Determine the [x, y] coordinate at the center of the cell enclosing the given text.  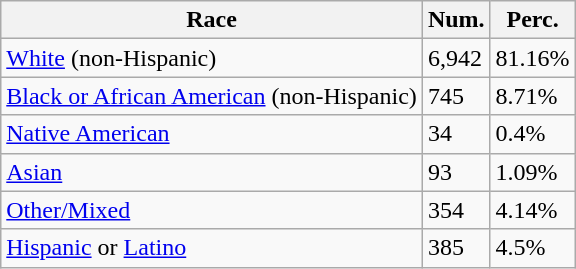
6,942 [456, 58]
1.09% [532, 172]
93 [456, 172]
White (non-Hispanic) [212, 58]
Num. [456, 20]
81.16% [532, 58]
0.4% [532, 134]
Black or African American (non-Hispanic) [212, 96]
Other/Mixed [212, 210]
Native American [212, 134]
354 [456, 210]
Race [212, 20]
Hispanic or Latino [212, 248]
745 [456, 96]
34 [456, 134]
8.71% [532, 96]
4.5% [532, 248]
385 [456, 248]
Perc. [532, 20]
4.14% [532, 210]
Asian [212, 172]
